Return the (x, y) coordinate for the center point of the cell that contains the specified text.  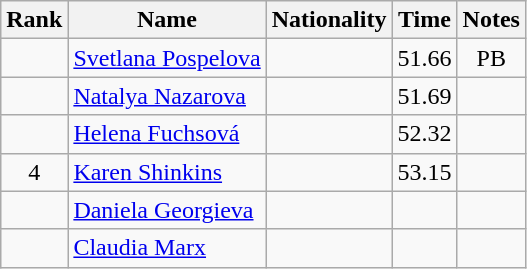
Karen Shinkins (167, 172)
Natalya Nazarova (167, 96)
Helena Fuchsová (167, 134)
51.69 (424, 96)
53.15 (424, 172)
4 (34, 172)
51.66 (424, 58)
Claudia Marx (167, 248)
Svetlana Pospelova (167, 58)
Notes (491, 20)
Nationality (329, 20)
52.32 (424, 134)
Time (424, 20)
Name (167, 20)
PB (491, 58)
Daniela Georgieva (167, 210)
Rank (34, 20)
